Scan for the cell matching the given text and deliver its (x, y) coordinate at center. 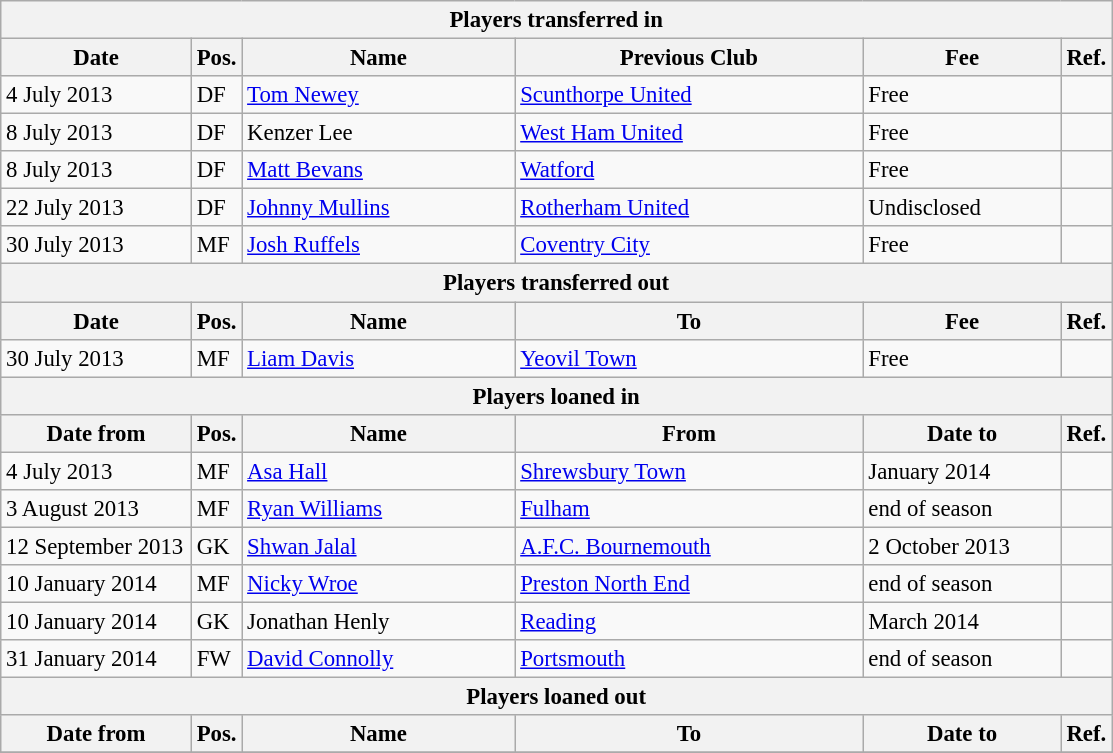
31 January 2014 (96, 659)
Shwan Jalal (378, 546)
Players loaned in (556, 396)
3 August 2013 (96, 509)
Scunthorpe United (689, 95)
Nicky Wroe (378, 584)
Matt Bevans (378, 170)
West Ham United (689, 133)
Yeovil Town (689, 358)
Tom Newey (378, 95)
Kenzer Lee (378, 133)
Players transferred out (556, 283)
Jonathan Henly (378, 621)
12 September 2013 (96, 546)
Preston North End (689, 584)
Players transferred in (556, 20)
Coventry City (689, 245)
Johnny Mullins (378, 208)
Undisclosed (962, 208)
Previous Club (689, 58)
Shrewsbury Town (689, 471)
Liam Davis (378, 358)
22 July 2013 (96, 208)
Watford (689, 170)
A.F.C. Bournemouth (689, 546)
FW (216, 659)
Josh Ruffels (378, 245)
Asa Hall (378, 471)
From (689, 433)
January 2014 (962, 471)
Fulham (689, 509)
Rotherham United (689, 208)
March 2014 (962, 621)
2 October 2013 (962, 546)
Portsmouth (689, 659)
Players loaned out (556, 697)
David Connolly (378, 659)
Ryan Williams (378, 509)
Reading (689, 621)
